Identify which cell holds the provided text, then report its [X, Y] central coordinate. 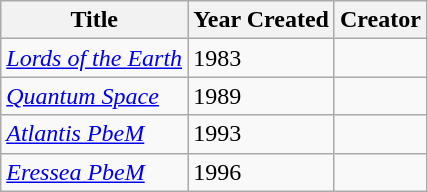
Year Created [262, 20]
Title [94, 20]
Creator [380, 20]
1996 [262, 172]
1989 [262, 96]
1983 [262, 58]
Eressea PbeM [94, 172]
Lords of the Earth [94, 58]
Atlantis PbeM [94, 134]
1993 [262, 134]
Quantum Space [94, 96]
